Return [x, y] of the center of cell containing provided text 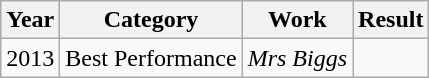
2013 [30, 58]
Category [151, 20]
Mrs Biggs [297, 58]
Work [297, 20]
Best Performance [151, 58]
Year [30, 20]
Result [391, 20]
